Return the (X, Y) coordinate for the center point of the cell that contains the specified text.  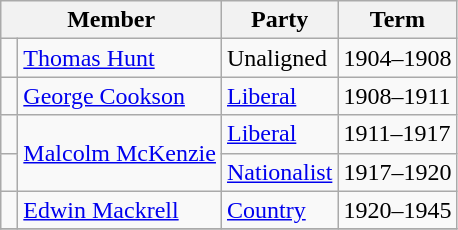
Edwin Mackrell (120, 210)
Party (279, 20)
Member (112, 20)
Nationalist (279, 172)
1917–1920 (398, 172)
1904–1908 (398, 58)
Thomas Hunt (120, 58)
Country (279, 210)
George Cookson (120, 96)
1911–1917 (398, 134)
Unaligned (279, 58)
1908–1911 (398, 96)
1920–1945 (398, 210)
Malcolm McKenzie (120, 153)
Term (398, 20)
